Find where the given text appears and provide that cell's center as [X, Y] coordinate. 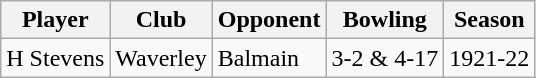
Balmain [269, 58]
Player [56, 20]
Opponent [269, 20]
Bowling [385, 20]
Club [161, 20]
Season [490, 20]
Waverley [161, 58]
H Stevens [56, 58]
1921-22 [490, 58]
3-2 & 4-17 [385, 58]
